Extract the [x, y] coordinate from the center of the cell holding the provided text.  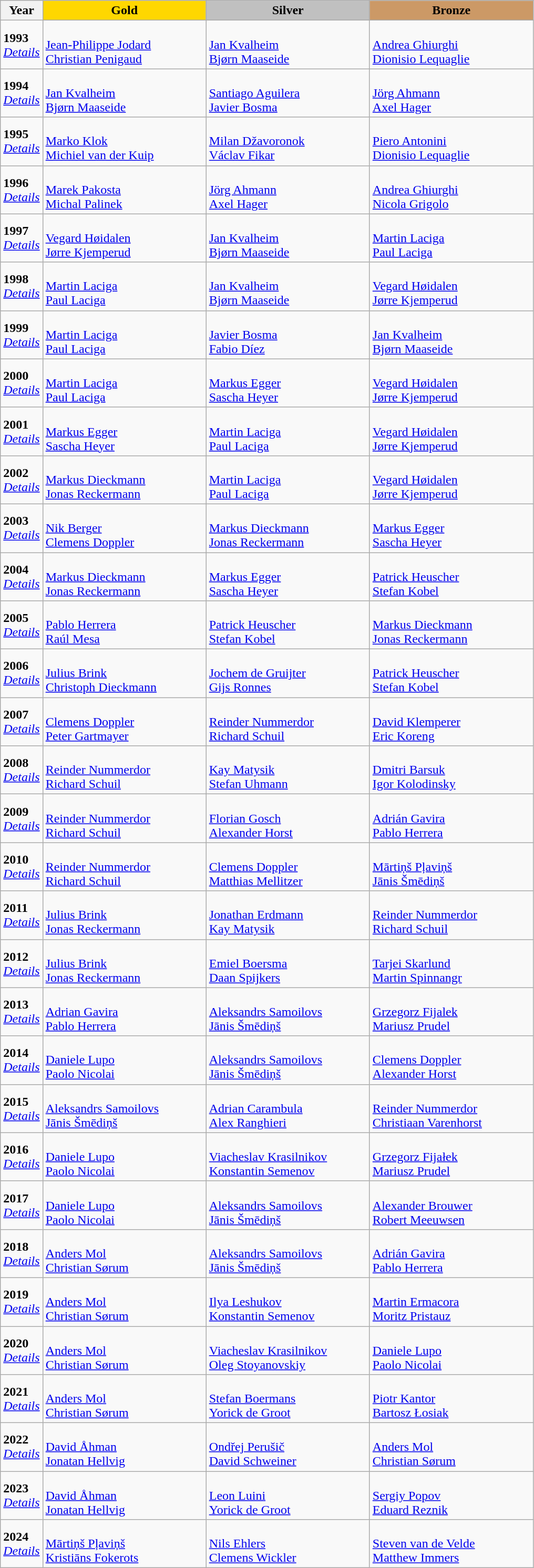
Silver [288, 11]
Nils EhlersClemens Wickler [288, 1544]
Javier BosmaFabio Díez [288, 335]
Clemens DopplerAlexander Horst [451, 1060]
1993Details [22, 45]
Mārtiņš PļaviņšJānis Šmēdiņš [451, 867]
Julius BrinkChristoph Dieckmann [124, 673]
2018Details [22, 1253]
Martin ErmacoraMoritz Pristauz [451, 1302]
1995Details [22, 141]
2008Details [22, 770]
Bronze [451, 11]
2014Details [22, 1060]
David KlempererEric Koreng [451, 722]
Jean-Philippe JodardChristian Penigaud [124, 45]
Reinder NummerdorChristiaan Varenhorst [451, 1108]
Sergiy PopovEduard Reznik [451, 1496]
2023Details [22, 1496]
2000Details [22, 383]
2004Details [22, 577]
1999Details [22, 335]
Adrian CarambulaAlex Ranghieri [288, 1108]
2024Details [22, 1544]
Andrea GhiurghiDionisio Lequaglie [451, 45]
Grzegorz FijałekMariusz Prudel [451, 1157]
2016Details [22, 1157]
2002Details [22, 480]
2010Details [22, 867]
Kay MatysikStefan Uhmann [288, 770]
Milan DžavoronokVáclav Fikar [288, 141]
Mārtiņš PļaviņšKristiāns Fokerots [124, 1544]
1994Details [22, 93]
2005Details [22, 625]
Jochem de GruijterGijs Ronnes [288, 673]
Viacheslav KrasilnikovKonstantin Semenov [288, 1157]
Viacheslav KrasilnikovOleg Stoyanovskiy [288, 1350]
2009Details [22, 818]
Andrea GhiurghiNicola Grigolo [451, 190]
Gold [124, 11]
2021Details [22, 1399]
Tarjei SkarlundMartin Spinnangr [451, 963]
2017Details [22, 1205]
Year [22, 11]
2001Details [22, 431]
Piotr KantorBartosz Łosiak [451, 1399]
Marek PakostaMichal Palinek [124, 190]
2011Details [22, 915]
2022Details [22, 1447]
Nik BergerClemens Doppler [124, 528]
2006Details [22, 673]
Adrian GaviraPablo Herrera [124, 1012]
Clemens DopplerMatthias Mellitzer [288, 867]
Ondřej PerušičDavid Schweiner [288, 1447]
Clemens DopplerPeter Gartmayer [124, 722]
Santiago AguileraJavier Bosma [288, 93]
1998Details [22, 286]
2003Details [22, 528]
2015Details [22, 1108]
Florian GoschAlexander Horst [288, 818]
Grzegorz FijalekMariusz Prudel [451, 1012]
2013Details [22, 1012]
Ilya LeshukovKonstantin Semenov [288, 1302]
Dmitri BarsukIgor Kolodinsky [451, 770]
2019Details [22, 1302]
Pablo HerreraRaúl Mesa [124, 625]
Piero AntoniniDionisio Lequaglie [451, 141]
Steven van de VeldeMatthew Immers [451, 1544]
Jonathan ErdmannKay Matysik [288, 915]
1996Details [22, 190]
2007Details [22, 722]
Alexander BrouwerRobert Meeuwsen [451, 1205]
2020Details [22, 1350]
2012Details [22, 963]
Marko KlokMichiel van der Kuip [124, 141]
Leon LuiniYorick de Groot [288, 1496]
1997Details [22, 238]
Emiel BoersmaDaan Spijkers [288, 963]
Stefan BoermansYorick de Groot [288, 1399]
